Return the [X, Y] coordinate for the center point of the cell that contains the specified text.  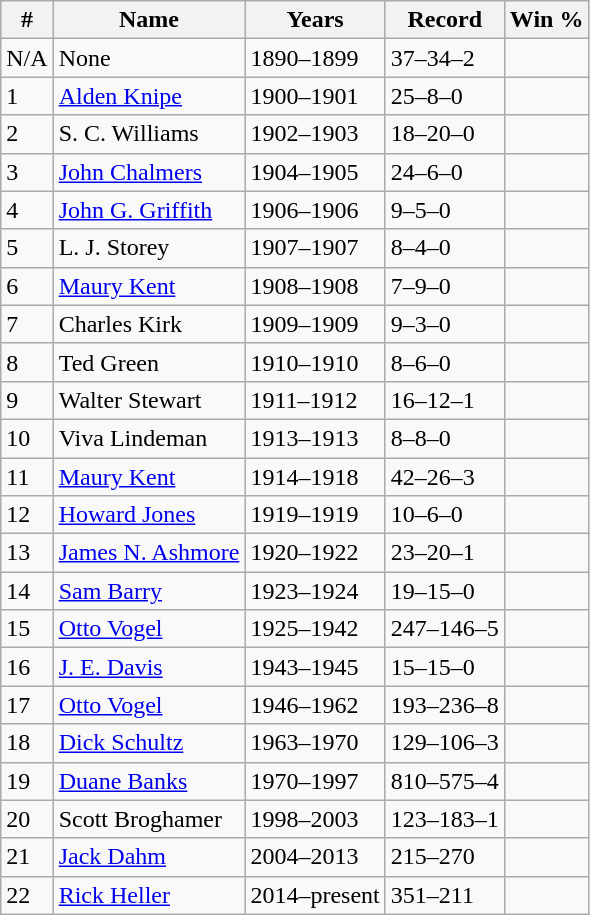
N/A [27, 58]
1925–1942 [315, 629]
8–6–0 [444, 362]
15–15–0 [444, 667]
193–236–8 [444, 705]
1906–1906 [315, 210]
12 [27, 515]
1914–1918 [315, 477]
1998–2003 [315, 819]
Charles Kirk [149, 324]
1902–1903 [315, 134]
215–270 [444, 857]
2014–present [315, 895]
L. J. Storey [149, 248]
1913–1913 [315, 438]
3 [27, 172]
1923–1924 [315, 591]
1943–1945 [315, 667]
Alden Knipe [149, 96]
1946–1962 [315, 705]
Ted Green [149, 362]
10–6–0 [444, 515]
None [149, 58]
11 [27, 477]
17 [27, 705]
Scott Broghamer [149, 819]
7–9–0 [444, 286]
Record [444, 20]
John G. Griffith [149, 210]
1900–1901 [315, 96]
351–211 [444, 895]
7 [27, 324]
18–20–0 [444, 134]
19–15–0 [444, 591]
Rick Heller [149, 895]
1890–1899 [315, 58]
16–12–1 [444, 400]
16 [27, 667]
# [27, 20]
S. C. Williams [149, 134]
9–3–0 [444, 324]
123–183–1 [444, 819]
Sam Barry [149, 591]
1920–1922 [315, 553]
Duane Banks [149, 781]
129–106–3 [444, 743]
John Chalmers [149, 172]
9 [27, 400]
1911–1912 [315, 400]
18 [27, 743]
Years [315, 20]
1 [27, 96]
4 [27, 210]
8–4–0 [444, 248]
8 [27, 362]
42–26–3 [444, 477]
15 [27, 629]
810–575–4 [444, 781]
14 [27, 591]
23–20–1 [444, 553]
1908–1908 [315, 286]
Howard Jones [149, 515]
1910–1910 [315, 362]
13 [27, 553]
6 [27, 286]
21 [27, 857]
247–146–5 [444, 629]
Viva Lindeman [149, 438]
Walter Stewart [149, 400]
Name [149, 20]
1970–1997 [315, 781]
J. E. Davis [149, 667]
22 [27, 895]
1907–1907 [315, 248]
10 [27, 438]
5 [27, 248]
Win % [546, 20]
9–5–0 [444, 210]
8–8–0 [444, 438]
25–8–0 [444, 96]
James N. Ashmore [149, 553]
20 [27, 819]
19 [27, 781]
Dick Schultz [149, 743]
1904–1905 [315, 172]
37–34–2 [444, 58]
24–6–0 [444, 172]
2004–2013 [315, 857]
1909–1909 [315, 324]
Jack Dahm [149, 857]
1919–1919 [315, 515]
1963–1970 [315, 743]
2 [27, 134]
